From the cell containing the given text, extract its center point as [X, Y] coordinate. 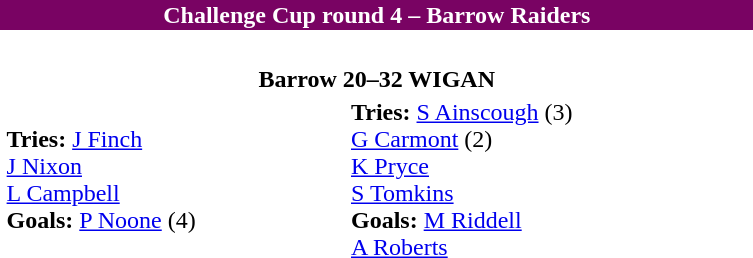
Challenge Cup round 4 – Barrow Raiders [377, 15]
Barrow 20–32 WIGAN [376, 79]
